Output the [x, y] coordinate of the center of the cell containing the given text.  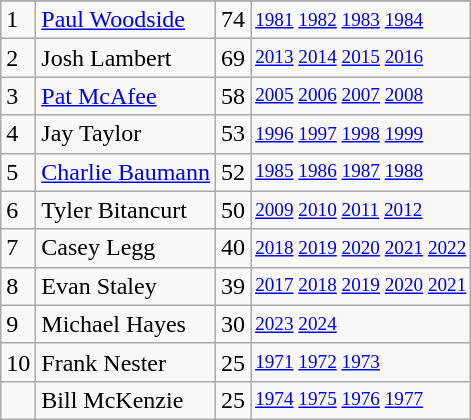
Casey Legg [126, 248]
Jay Taylor [126, 134]
5 [18, 172]
74 [234, 20]
2023 2024 [361, 324]
1 [18, 20]
2013 2014 2015 2016 [361, 58]
1985 1986 1987 1988 [361, 172]
Evan Staley [126, 286]
30 [234, 324]
9 [18, 324]
1981 1982 1983 1984 [361, 20]
6 [18, 210]
1974 1975 1976 1977 [361, 400]
2009 2010 2011 2012 [361, 210]
8 [18, 286]
40 [234, 248]
7 [18, 248]
2 [18, 58]
58 [234, 96]
Pat McAfee [126, 96]
52 [234, 172]
1971 1972 1973 [361, 362]
4 [18, 134]
Bill McKenzie [126, 400]
Tyler Bitancurt [126, 210]
53 [234, 134]
39 [234, 286]
2017 2018 2019 2020 2021 [361, 286]
10 [18, 362]
Michael Hayes [126, 324]
69 [234, 58]
Paul Woodside [126, 20]
3 [18, 96]
2018 2019 2020 2021 2022 [361, 248]
2005 2006 2007 2008 [361, 96]
Charlie Baumann [126, 172]
1996 1997 1998 1999 [361, 134]
Frank Nester [126, 362]
50 [234, 210]
Josh Lambert [126, 58]
